Return the (X, Y) coordinate for the center point of the cell that contains the specified text.  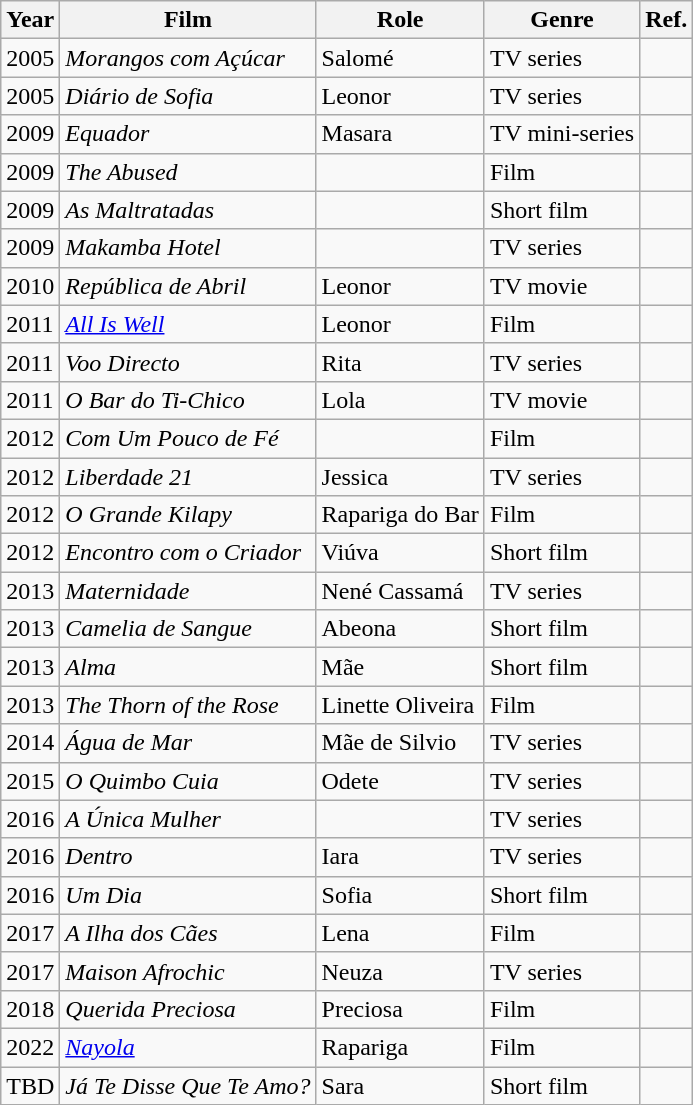
Lola (400, 400)
2022 (30, 1047)
Lena (400, 933)
Salomé (400, 58)
Morangos com Açúcar (188, 58)
Diário de Sofia (188, 96)
Querida Preciosa (188, 1009)
Jessica (400, 477)
As Maltratadas (188, 210)
Viúva (400, 553)
Maison Afrochic (188, 971)
Mãe de Silvio (400, 743)
Nayola (188, 1047)
Camelia de Sangue (188, 629)
Sara (400, 1085)
Genre (562, 20)
Rita (400, 362)
Um Dia (188, 895)
Masara (400, 134)
Abeona (400, 629)
Neuza (400, 971)
2018 (30, 1009)
2015 (30, 781)
The Abused (188, 172)
Linette Oliveira (400, 705)
2010 (30, 286)
O Quimbo Cuia (188, 781)
A Única Mulher (188, 819)
Liberdade 21 (188, 477)
Já Te Disse Que Te Amo? (188, 1085)
Nené Cassamá (400, 591)
Role (400, 20)
O Bar do Ti-Chico (188, 400)
2014 (30, 743)
Year (30, 20)
Mãe (400, 667)
TV mini-series (562, 134)
Rapariga do Bar (400, 515)
Ref. (666, 20)
All Is Well (188, 324)
Voo Directo (188, 362)
The Thorn of the Rose (188, 705)
Odete (400, 781)
Com Um Pouco de Fé (188, 438)
Água de Mar (188, 743)
Makamba Hotel (188, 248)
Maternidade (188, 591)
A Ilha dos Cães (188, 933)
Iara (400, 857)
O Grande Kilapy (188, 515)
Encontro com o Criador (188, 553)
Equador (188, 134)
TBD (30, 1085)
Rapariga (400, 1047)
Preciosa (400, 1009)
Alma (188, 667)
República de Abril (188, 286)
Sofia (400, 895)
Dentro (188, 857)
